Identify which cell holds the provided text, then report its [x, y] central coordinate. 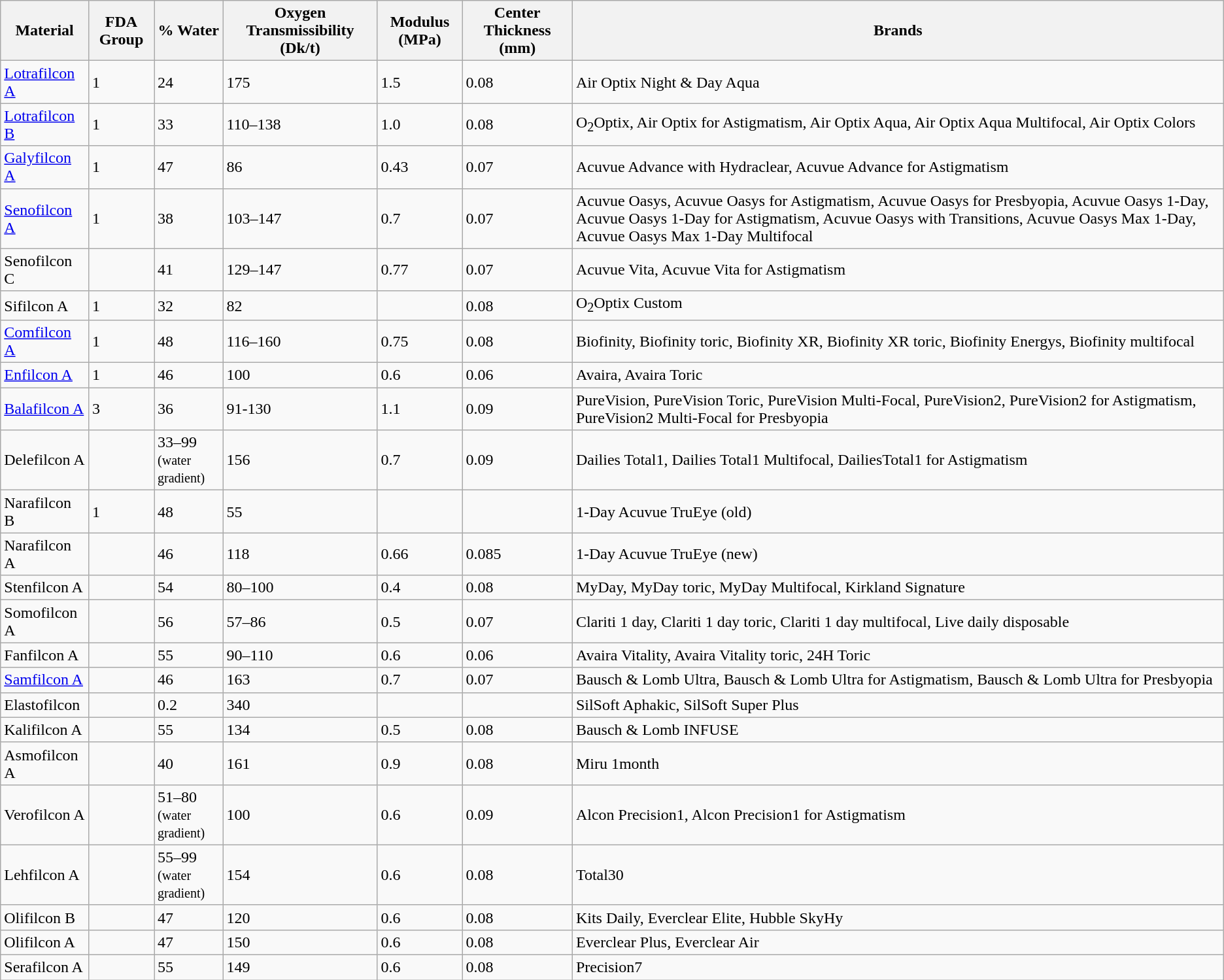
Acuvue Vita, Acuvue Vita for Astigmatism [898, 269]
Material [44, 31]
Olifilcon A [44, 942]
Delefilcon A [44, 460]
150 [300, 942]
Dailies Total1, Dailies Total1 Multifocal, DailiesTotal1 for Astigmatism [898, 460]
Senofilcon C [44, 269]
24 [188, 82]
O2Optix, Air Optix for Astigmatism, Air Optix Aqua, Air Optix Aqua Multifocal, Air Optix Colors [898, 124]
163 [300, 680]
54 [188, 588]
Elastofilcon [44, 705]
51–80(water gradient) [188, 815]
161 [300, 764]
110–138 [300, 124]
Olifilcon B [44, 917]
41 [188, 269]
Galyfilcon A [44, 167]
Enfilcon A [44, 375]
Serafilcon A [44, 968]
103–147 [300, 218]
1.1 [420, 409]
134 [300, 730]
MyDay, MyDay toric, MyDay Multifocal, Kirkland Signature [898, 588]
% Water [188, 31]
Everclear Plus, Everclear Air [898, 942]
56 [188, 621]
80–100 [300, 588]
1.0 [420, 124]
Somofilcon A [44, 621]
116–160 [300, 341]
129–147 [300, 269]
32 [188, 305]
Sifilcon A [44, 305]
340 [300, 705]
Avaira Vitality, Avaira Vitality toric, 24H Toric [898, 655]
175 [300, 82]
Lotrafilcon B [44, 124]
Biofinity, Biofinity toric, Biofinity XR, Biofinity XR toric, Biofinity Energys, Biofinity multifocal [898, 341]
PureVision, PureVision Toric, PureVision Multi-Focal, PureVision2, PureVision2 for Astigmatism, PureVision2 Multi-Focal for Presbyopia [898, 409]
Narafilcon B [44, 511]
Bausch & Lomb INFUSE [898, 730]
33–99(water gradient) [188, 460]
Kalifilcon A [44, 730]
36 [188, 409]
Brands [898, 31]
Verofilcon A [44, 815]
120 [300, 917]
Lehfilcon A [44, 875]
0.9 [420, 764]
57–86 [300, 621]
Total30 [898, 875]
3 [121, 409]
40 [188, 764]
Bausch & Lomb Ultra, Bausch & Lomb Ultra for Astigmatism, Bausch & Lomb Ultra for Presbyopia [898, 680]
0.66 [420, 554]
0.77 [420, 269]
Comfilcon A [44, 341]
Air Optix Night & Day Aqua [898, 82]
86 [300, 167]
0.75 [420, 341]
Miru 1month [898, 764]
33 [188, 124]
O2Optix Custom [898, 305]
Stenfilcon A [44, 588]
149 [300, 968]
Senofilcon A [44, 218]
82 [300, 305]
0.43 [420, 167]
156 [300, 460]
0.085 [517, 554]
0.4 [420, 588]
Clariti 1 day, Clariti 1 day toric, Clariti 1 day multifocal, Live daily disposable [898, 621]
91-130 [300, 409]
55–99(water gradient) [188, 875]
Samfilcon A [44, 680]
1-Day Acuvue TruEye (new) [898, 554]
Kits Daily, Everclear Elite, Hubble SkyHy [898, 917]
Modulus (MPa) [420, 31]
118 [300, 554]
Narafilcon A [44, 554]
Precision7 [898, 968]
Acuvue Advance with Hydraclear, Acuvue Advance for Astigmatism [898, 167]
Asmofilcon A [44, 764]
Oxygen Transmissibility (Dk/t) [300, 31]
Fanfilcon A [44, 655]
Lotrafilcon A [44, 82]
1-Day Acuvue TruEye (old) [898, 511]
FDA Group [121, 31]
Balafilcon A [44, 409]
154 [300, 875]
Alcon Precision1, Alcon Precision1 for Astigmatism [898, 815]
1.5 [420, 82]
90–110 [300, 655]
Center Thickness (mm) [517, 31]
SilSoft Aphakic, SilSoft Super Plus [898, 705]
Avaira, Avaira Toric [898, 375]
0.2 [188, 705]
38 [188, 218]
